Identify which cell holds the provided text, then report its (X, Y) central coordinate. 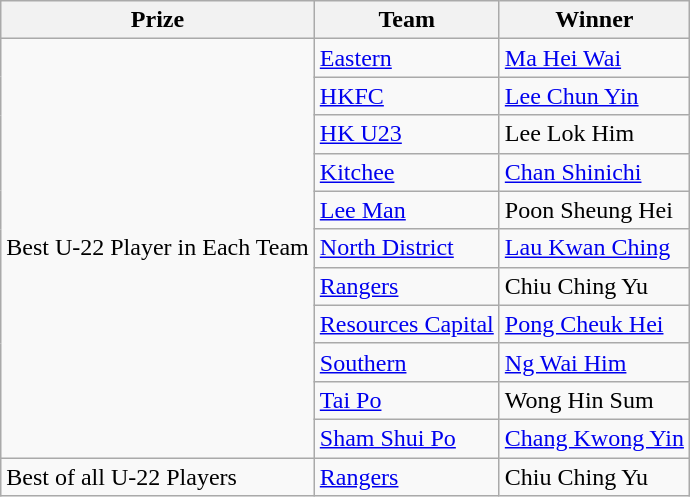
North District (406, 248)
Best U-22 Player in Each Team (158, 248)
Best of all U-22 Players (158, 477)
Lee Man (406, 210)
Prize (158, 20)
Winner (594, 20)
Lee Lok Him (594, 134)
HKFC (406, 96)
Team (406, 20)
Sham Shui Po (406, 438)
Ng Wai Him (594, 362)
Pong Cheuk Hei (594, 324)
Resources Capital (406, 324)
Chan Shinichi (594, 172)
Southern (406, 362)
Poon Sheung Hei (594, 210)
HK U23 (406, 134)
Lau Kwan Ching (594, 248)
Ma Hei Wai (594, 58)
Lee Chun Yin (594, 96)
Wong Hin Sum (594, 400)
Chang Kwong Yin (594, 438)
Kitchee (406, 172)
Tai Po (406, 400)
Eastern (406, 58)
